Locate the cell with the specified text and output its [x, y] center coordinate. 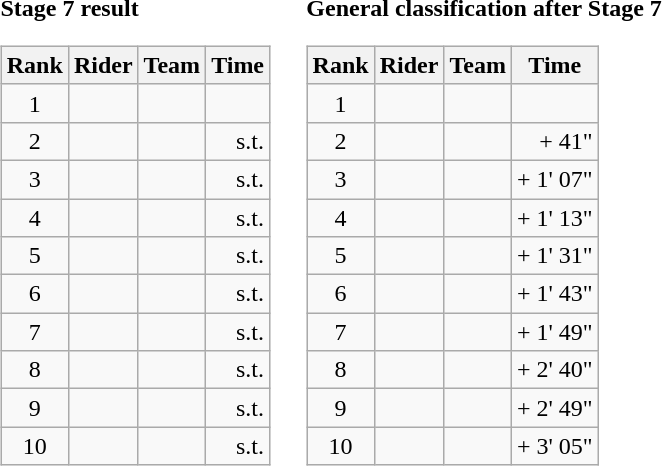
+ 1' 07" [554, 179]
+ 2' 40" [554, 370]
+ 3' 05" [554, 446]
+ 1' 31" [554, 256]
+ 1' 49" [554, 332]
+ 1' 13" [554, 217]
+ 41" [554, 141]
+ 1' 43" [554, 294]
+ 2' 49" [554, 408]
